Pinpoint the cell where the given text exists, returning its [x, y] midpoint coordinate. 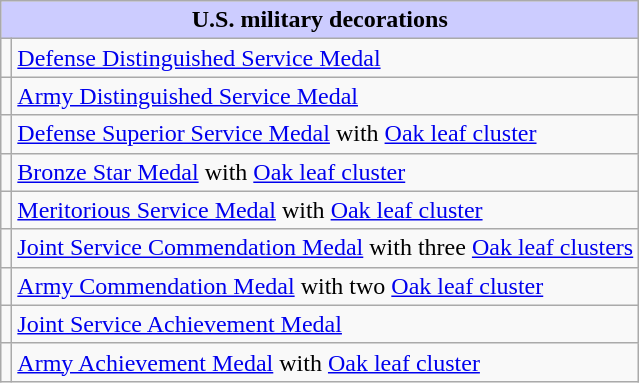
Joint Service Commendation Medal with three Oak leaf clusters [326, 248]
Defense Distinguished Service Medal [326, 58]
Defense Superior Service Medal with Oak leaf cluster [326, 134]
Army Achievement Medal with Oak leaf cluster [326, 362]
Army Distinguished Service Medal [326, 96]
Army Commendation Medal with two Oak leaf cluster [326, 286]
Meritorious Service Medal with Oak leaf cluster [326, 210]
Bronze Star Medal with Oak leaf cluster [326, 172]
Joint Service Achievement Medal [326, 324]
U.S. military decorations [320, 20]
